Return (X, Y) of the center of cell containing provided text 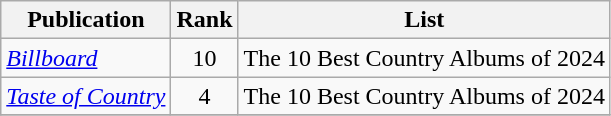
Publication (86, 20)
List (424, 20)
10 (204, 58)
Rank (204, 20)
Billboard (86, 58)
Taste of Country (86, 96)
4 (204, 96)
